Pinpoint the cell where the given text exists, returning its (x, y) midpoint coordinate. 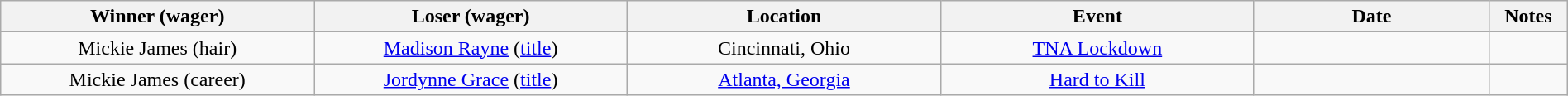
Date (1371, 17)
Madison Rayne (title) (471, 48)
TNA Lockdown (1097, 48)
Winner (wager) (157, 17)
Mickie James (hair) (157, 48)
Mickie James (career) (157, 79)
Jordynne Grace (title) (471, 79)
Cincinnati, Ohio (784, 48)
Atlanta, Georgia (784, 79)
Location (784, 17)
Event (1097, 17)
Notes (1528, 17)
Hard to Kill (1097, 79)
Loser (wager) (471, 17)
